Scan for the cell matching the given text and deliver its (x, y) coordinate at center. 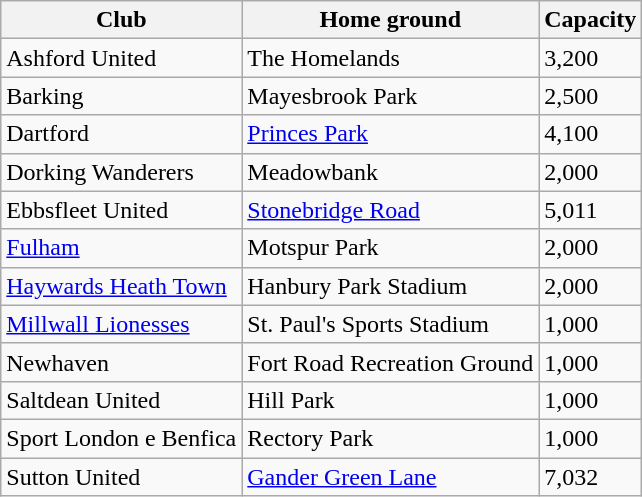
Club (122, 20)
Gander Green Lane (390, 477)
Ashford United (122, 58)
Motspur Park (390, 248)
Fulham (122, 248)
Haywards Heath Town (122, 286)
Saltdean United (122, 400)
Sutton United (122, 477)
Dartford (122, 134)
St. Paul's Sports Stadium (390, 324)
Rectory Park (390, 438)
Newhaven (122, 362)
5,011 (590, 210)
Meadowbank (390, 172)
Princes Park (390, 134)
Sport London e Benfica (122, 438)
Ebbsfleet United (122, 210)
Barking (122, 96)
Fort Road Recreation Ground (390, 362)
Stonebridge Road (390, 210)
Hill Park (390, 400)
Capacity (590, 20)
7,032 (590, 477)
3,200 (590, 58)
Mayesbrook Park (390, 96)
Millwall Lionesses (122, 324)
The Homelands (390, 58)
4,100 (590, 134)
2,500 (590, 96)
Home ground (390, 20)
Hanbury Park Stadium (390, 286)
Dorking Wanderers (122, 172)
